Pinpoint the cell where the given text exists, returning its [X, Y] midpoint coordinate. 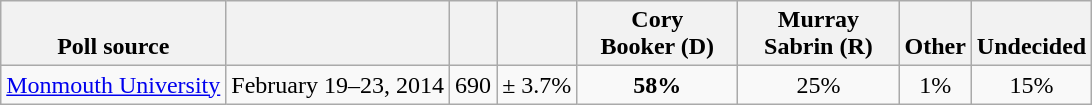
Poll source [114, 34]
February 19–23, 2014 [338, 85]
± 3.7% [537, 85]
CoryBooker (D) [658, 34]
690 [474, 85]
Undecided [1031, 34]
25% [818, 85]
15% [1031, 85]
Other [935, 34]
MurraySabrin (R) [818, 34]
Monmouth University [114, 85]
58% [658, 85]
1% [935, 85]
